Capture the cell that displays the provided text and extract its (x, y) central coordinate. 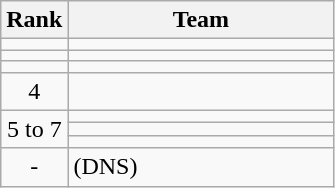
Rank (34, 20)
4 (34, 91)
- (34, 167)
(DNS) (201, 167)
5 to 7 (34, 129)
Team (201, 20)
